Scan for the cell matching the given text and deliver its [x, y] coordinate at center. 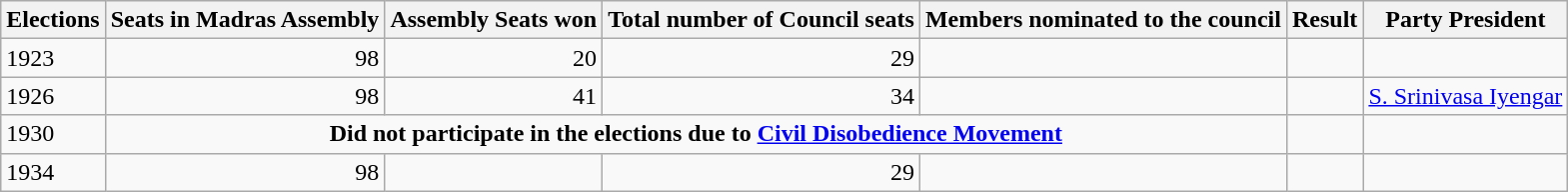
34 [762, 96]
41 [494, 96]
1934 [53, 172]
Total number of Council seats [762, 20]
Seats in Madras Assembly [245, 20]
S. Srinivasa Iyengar [1465, 96]
Did not participate in the elections due to Civil Disobedience Movement [696, 134]
20 [494, 58]
Elections [53, 20]
Assembly Seats won [494, 20]
Result [1324, 20]
1923 [53, 58]
1926 [53, 96]
Members nominated to the council [1103, 20]
1930 [53, 134]
Party President [1465, 20]
